Search for the cell housing the specified text and yield its (x, y) center coordinate. 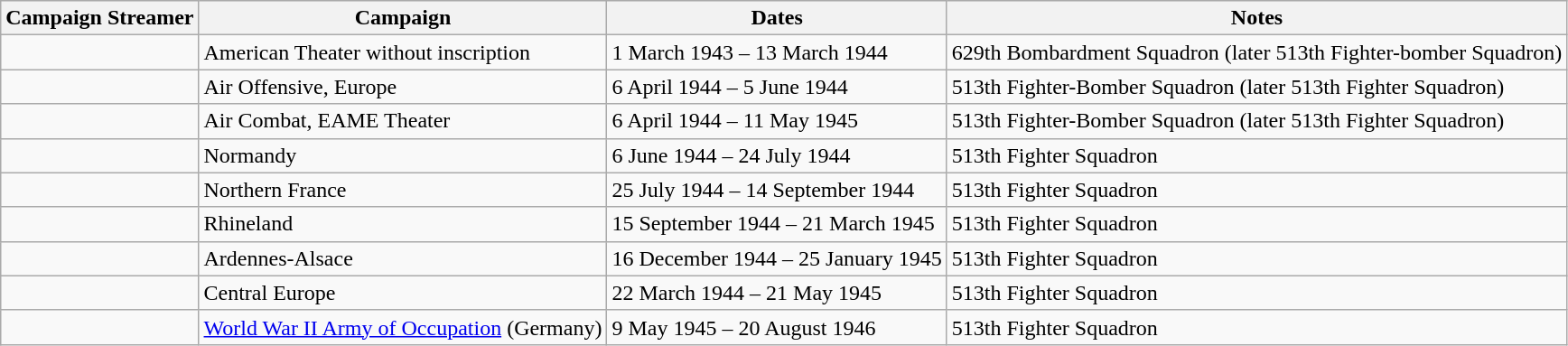
Central Europe (403, 293)
22 March 1944 – 21 May 1945 (777, 293)
Campaign Streamer (99, 18)
Air Combat, EAME Theater (403, 121)
16 December 1944 – 25 January 1945 (777, 258)
15 September 1944 – 21 March 1945 (777, 224)
Dates (777, 18)
World War II Army of Occupation (Germany) (403, 327)
1 March 1943 – 13 March 1944 (777, 52)
Northern France (403, 190)
6 April 1944 – 11 May 1945 (777, 121)
Rhineland (403, 224)
American Theater without inscription (403, 52)
Ardennes-Alsace (403, 258)
Notes (1256, 18)
Campaign (403, 18)
Air Offensive, Europe (403, 87)
629th Bombardment Squadron (later 513th Fighter-bomber Squadron) (1256, 52)
Normandy (403, 155)
6 June 1944 – 24 July 1944 (777, 155)
9 May 1945 – 20 August 1946 (777, 327)
25 July 1944 – 14 September 1944 (777, 190)
6 April 1944 – 5 June 1944 (777, 87)
